Scan for the cell matching the given text and deliver its [x, y] coordinate at center. 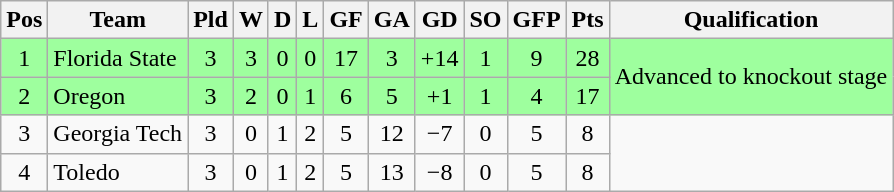
9 [536, 58]
−8 [440, 172]
W [250, 20]
D [282, 20]
GF [346, 20]
Georgia Tech [118, 134]
+1 [440, 96]
L [310, 20]
Oregon [118, 96]
6 [346, 96]
Advanced to knockout stage [751, 77]
Team [118, 20]
GD [440, 20]
Qualification [751, 20]
GFP [536, 20]
28 [588, 58]
Pts [588, 20]
13 [392, 172]
SO [486, 20]
Florida State [118, 58]
−7 [440, 134]
+14 [440, 58]
Pos [24, 20]
GA [392, 20]
Pld [211, 20]
12 [392, 134]
Toledo [118, 172]
